Extract the [X, Y] coordinate from the center of the cell holding the provided text.  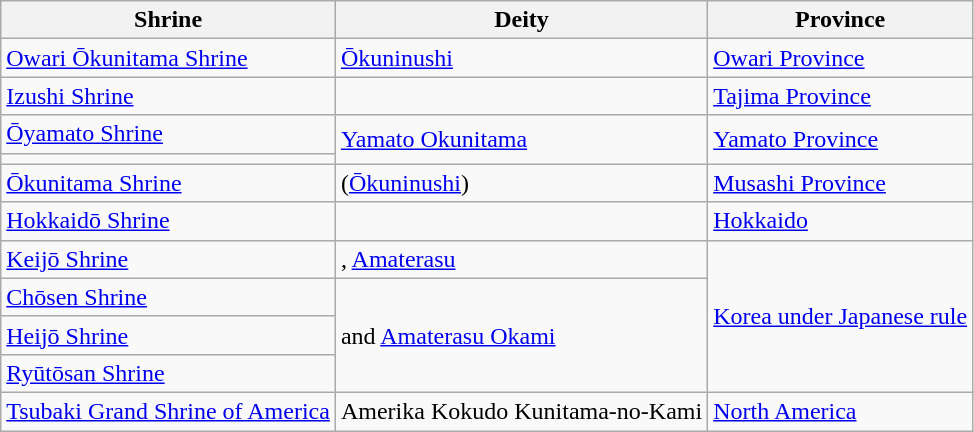
Heijō Shrine [168, 335]
Province [840, 20]
Amerika Kokudo Kunitama-no-Kami [521, 411]
Ōyamato Shrine [168, 134]
Owari Ōkunitama Shrine [168, 58]
Hokkaido [840, 221]
Yamato Okunitama [521, 140]
Ōkuninushi [521, 58]
Korea under Japanese rule [840, 316]
Ryūtōsan Shrine [168, 373]
Tajima Province [840, 96]
(Ōkuninushi) [521, 183]
Tsubaki Grand Shrine of America [168, 411]
, Amaterasu [521, 259]
Hokkaidō Shrine [168, 221]
Ōkunitama Shrine [168, 183]
North America [840, 411]
Shrine [168, 20]
Keijō Shrine [168, 259]
and Amaterasu Okami [521, 335]
Yamato Province [840, 140]
Musashi Province [840, 183]
Izushi Shrine [168, 96]
Deity [521, 20]
Chōsen Shrine [168, 297]
Owari Province [840, 58]
